For the text-containing cell, return its midpoint in (X, Y) coordinate format. 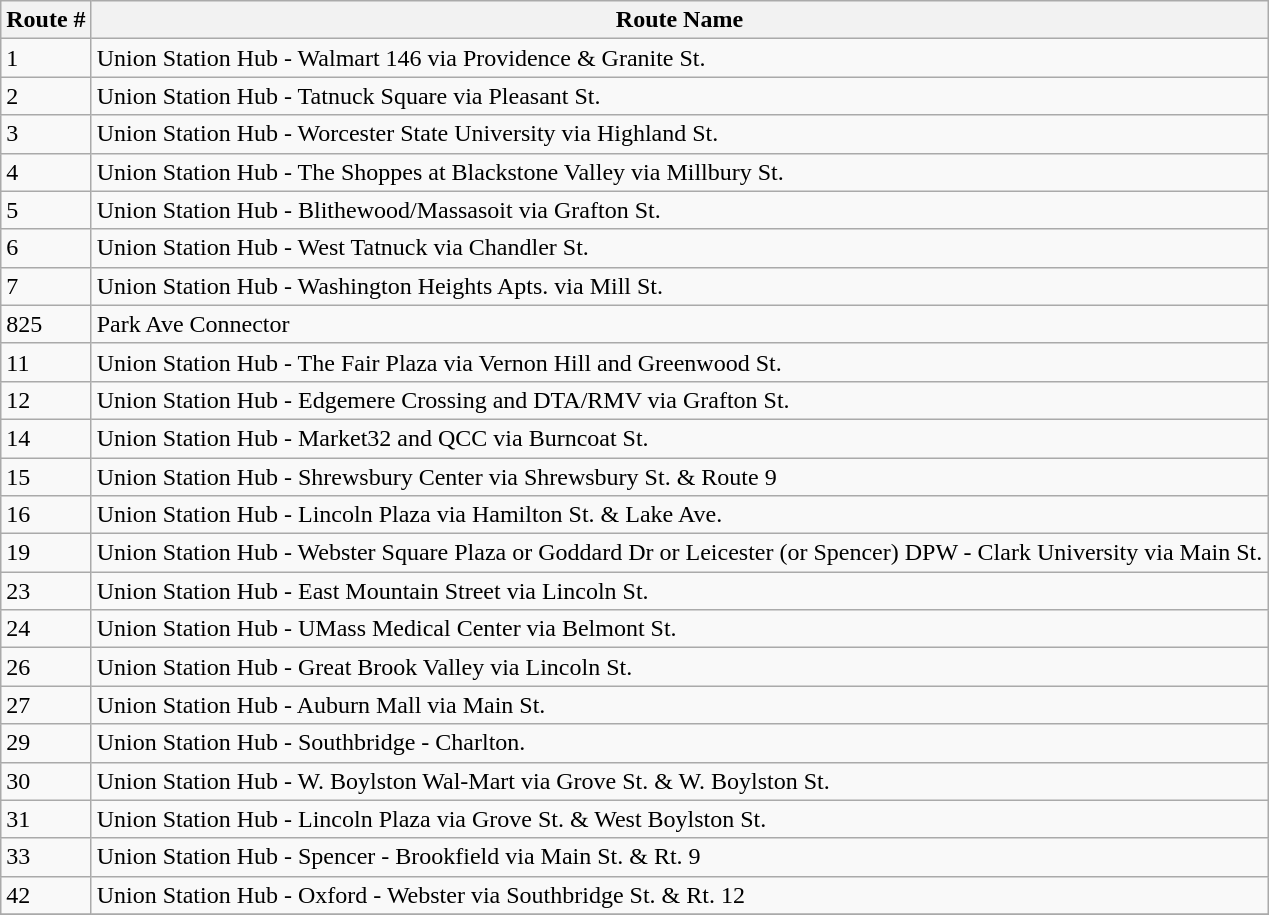
Union Station Hub - The Shoppes at Blackstone Valley via Millbury St. (680, 172)
19 (46, 553)
Union Station Hub - Walmart 146 via Providence & Granite St. (680, 58)
Union Station Hub - The Fair Plaza via Vernon Hill and Greenwood St. (680, 362)
24 (46, 629)
Union Station Hub - Washington Heights Apts. via Mill St. (680, 286)
Union Station Hub - Great Brook Valley via Lincoln St. (680, 667)
1 (46, 58)
Union Station Hub - Blithewood/Massasoit via Grafton St. (680, 210)
Route # (46, 20)
Union Station Hub - Worcester State University via Highland St. (680, 134)
26 (46, 667)
29 (46, 743)
Route Name (680, 20)
3 (46, 134)
Union Station Hub - Lincoln Plaza via Hamilton St. & Lake Ave. (680, 515)
30 (46, 781)
16 (46, 515)
Union Station Hub - East Mountain Street via Lincoln St. (680, 591)
Union Station Hub - Spencer - Brookfield via Main St. & Rt. 9 (680, 857)
Park Ave Connector (680, 324)
33 (46, 857)
Union Station Hub - Shrewsbury Center via Shrewsbury St. & Route 9 (680, 477)
Union Station Hub - Tatnuck Square via Pleasant St. (680, 96)
11 (46, 362)
Union Station Hub - Oxford - Webster via Southbridge St. & Rt. 12 (680, 895)
Union Station Hub - Lincoln Plaza via Grove St. & West Boylston St. (680, 819)
23 (46, 591)
15 (46, 477)
Union Station Hub - Southbridge - Charlton. (680, 743)
Union Station Hub - W. Boylston Wal-Mart via Grove St. & W. Boylston St. (680, 781)
Union Station Hub - West Tatnuck via Chandler St. (680, 248)
Union Station Hub - UMass Medical Center via Belmont St. (680, 629)
5 (46, 210)
Union Station Hub - Auburn Mall via Main St. (680, 705)
14 (46, 438)
31 (46, 819)
42 (46, 895)
7 (46, 286)
Union Station Hub - Market32 and QCC via Burncoat St. (680, 438)
27 (46, 705)
2 (46, 96)
825 (46, 324)
6 (46, 248)
Union Station Hub - Edgemere Crossing and DTA/RMV via Grafton St. (680, 400)
Union Station Hub - Webster Square Plaza or Goddard Dr or Leicester (or Spencer) DPW - Clark University via Main St. (680, 553)
4 (46, 172)
12 (46, 400)
